Detect which cell encompasses the target text, then output its (X, Y) center coordinate. 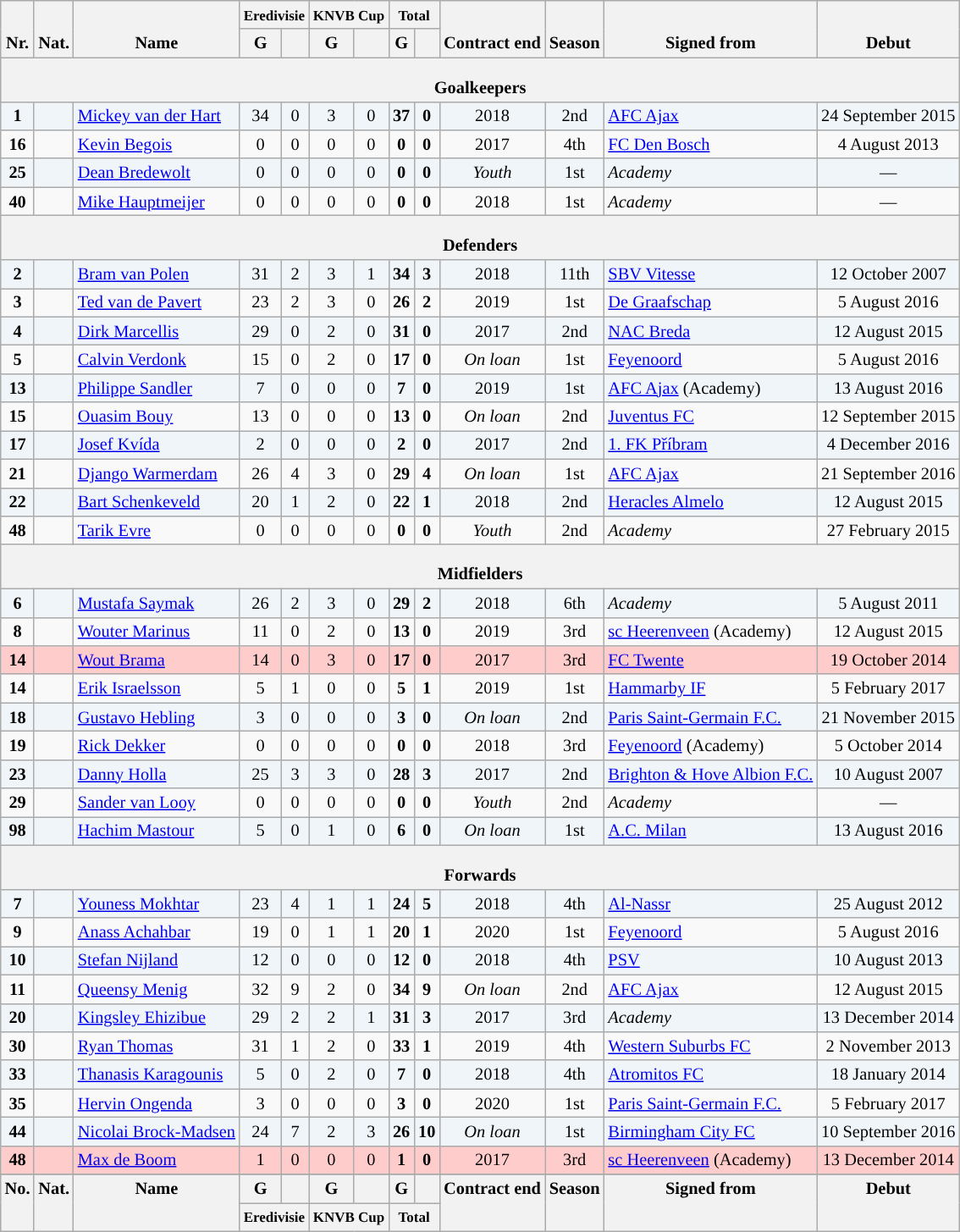
16 (18, 144)
24 September 2015 (888, 116)
Mickey van der Hart (157, 116)
Defenders (481, 237)
Kevin Begois (157, 144)
Ted van de Pavert (157, 302)
Bart Schenkeveld (157, 502)
Western Suburbs FC (711, 1046)
98 (18, 831)
Max de Boom (157, 1160)
Queensy Menig (157, 989)
Wouter Marinus (157, 632)
Mustafa Saymak (157, 603)
Kingsley Ehizibue (157, 1018)
4 August 2013 (888, 144)
Philippe Sandler (157, 388)
Nr. (18, 29)
A.C. Milan (711, 831)
SBV Vitesse (711, 273)
10 August 2013 (888, 960)
Midfielders (481, 566)
8 (18, 632)
28 (401, 774)
21 September 2016 (888, 473)
6th (575, 603)
44 (18, 1131)
Heracles Almelo (711, 502)
11th (575, 273)
Anass Achahbar (157, 932)
PSV (711, 960)
2 November 2013 (888, 1046)
18 January 2014 (888, 1075)
Ryan Thomas (157, 1046)
40 (18, 202)
Youness Mokhtar (157, 903)
27 February 2015 (888, 530)
Forwards (481, 867)
10 September 2016 (888, 1131)
Brighton & Hove Albion F.C. (711, 774)
FC Twente (711, 660)
Birmingham City FC (711, 1131)
18 (18, 717)
Danny Holla (157, 774)
Ouasim Bouy (157, 417)
Calvin Verdonk (157, 359)
Hervin Ongenda (157, 1103)
Thanasis Karagounis (157, 1075)
Stefan Nijland (157, 960)
Rick Dekker (157, 745)
Nicolai Brock-Madsen (157, 1131)
Atromitos FC (711, 1075)
37 (401, 116)
Al-Nassr (711, 903)
Juventus FC (711, 417)
Wout Brama (157, 660)
Sander van Looy (157, 803)
Goalkeepers (481, 80)
FC Den Bosch (711, 144)
NAC Breda (711, 331)
Django Warmerdam (157, 473)
5 October 2014 (888, 745)
Bram van Polen (157, 273)
Erik Israelsson (157, 688)
32 (261, 989)
Feyenoord (Academy) (711, 745)
Tarik Evre (157, 530)
AFC Ajax (Academy) (711, 388)
12 September 2015 (888, 417)
21 November 2015 (888, 717)
No. (18, 1202)
5 August 2011 (888, 603)
25 August 2012 (888, 903)
Hammarby IF (711, 688)
4 December 2016 (888, 445)
De Graafschap (711, 302)
19 October 2014 (888, 660)
35 (18, 1103)
Dirk Marcellis (157, 331)
Dean Bredewolt (157, 173)
Mike Hauptmeijer (157, 202)
10 August 2007 (888, 774)
Josef Kvída (157, 445)
21 (18, 473)
Gustavo Hebling (157, 717)
12 October 2007 (888, 273)
30 (18, 1046)
1. FK Příbram (711, 445)
Hachim Mastour (157, 831)
